Scan for the cell matching the given text and deliver its (x, y) coordinate at center. 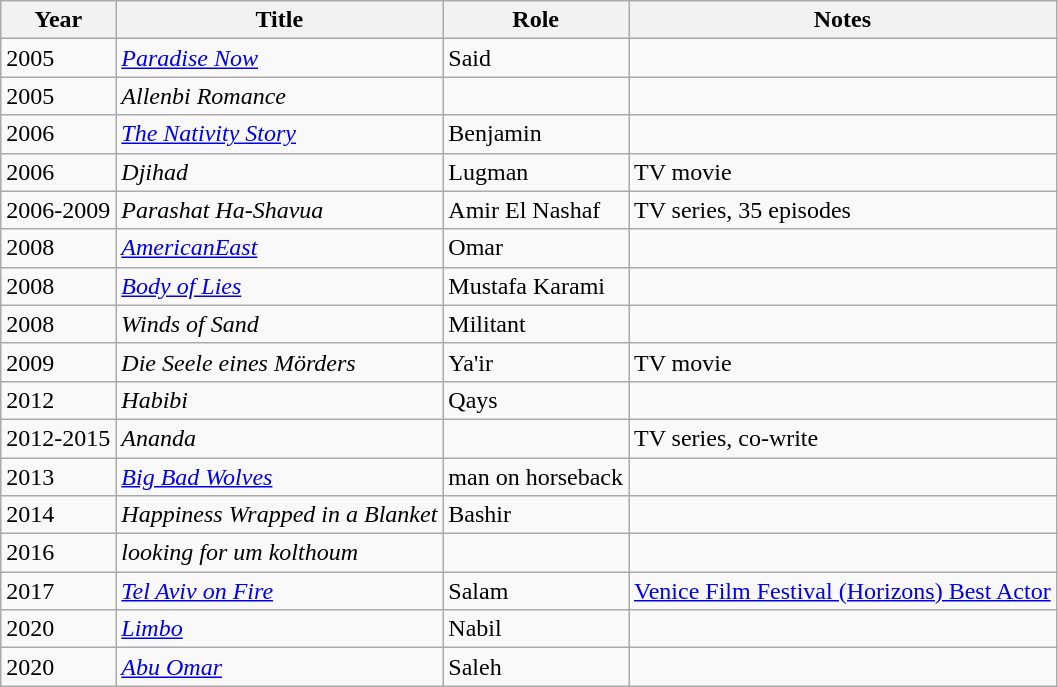
Venice Film Festival (Horizons) Best Actor (842, 591)
Notes (842, 20)
Happiness Wrapped in a Blanket (280, 515)
Title (280, 20)
Body of Lies (280, 286)
TV series, 35 episodes (842, 210)
man on horseback (536, 477)
Amir El Nashaf (536, 210)
Lugman (536, 172)
Ananda (280, 438)
Omar (536, 248)
2006-2009 (58, 210)
Big Bad Wolves (280, 477)
Allenbi Romance (280, 96)
Nabil (536, 629)
Said (536, 58)
The Nativity Story (280, 134)
2014 (58, 515)
looking for um kolthoum (280, 553)
2012-2015 (58, 438)
2013 (58, 477)
2012 (58, 400)
Militant (536, 324)
Mustafa Karami (536, 286)
Habibi (280, 400)
Paradise Now (280, 58)
TV series, co-write (842, 438)
Role (536, 20)
Djihad (280, 172)
Winds of Sand (280, 324)
Bashir (536, 515)
Die Seele eines Mörders (280, 362)
Ya'ir (536, 362)
Parashat Ha-Shavua (280, 210)
2016 (58, 553)
Salam (536, 591)
2009 (58, 362)
2017 (58, 591)
Tel Aviv on Fire (280, 591)
Abu Omar (280, 667)
Saleh (536, 667)
Year (58, 20)
AmericanEast (280, 248)
Limbo (280, 629)
Qays (536, 400)
Benjamin (536, 134)
